Find where the given text appears and provide that cell's center as (x, y) coordinate. 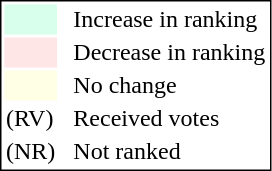
Decrease in ranking (170, 53)
Not ranked (170, 151)
(NR) (30, 151)
Increase in ranking (170, 19)
No change (170, 85)
Received votes (170, 119)
(RV) (30, 119)
